Detect which cell encompasses the target text, then output its (x, y) center coordinate. 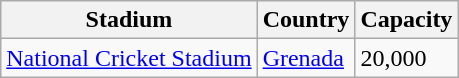
Grenada (306, 58)
Stadium (129, 20)
National Cricket Stadium (129, 58)
Country (306, 20)
20,000 (406, 58)
Capacity (406, 20)
